Detect which cell encompasses the target text, then output its (X, Y) center coordinate. 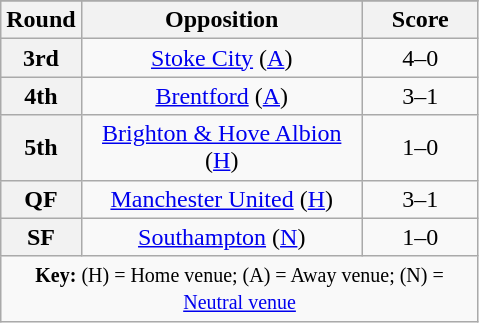
4th (41, 96)
Stoke City (A) (222, 58)
Score (420, 20)
QF (41, 199)
3rd (41, 58)
Round (41, 20)
5th (41, 148)
Opposition (222, 20)
Brighton & Hove Albion (H) (222, 148)
Southampton (N) (222, 237)
Brentford (A) (222, 96)
4–0 (420, 58)
Key: (H) = Home venue; (A) = Away venue; (N) = Neutral venue (240, 288)
Manchester United (H) (222, 199)
SF (41, 237)
